Pinpoint the cell where the given text exists, returning its [x, y] midpoint coordinate. 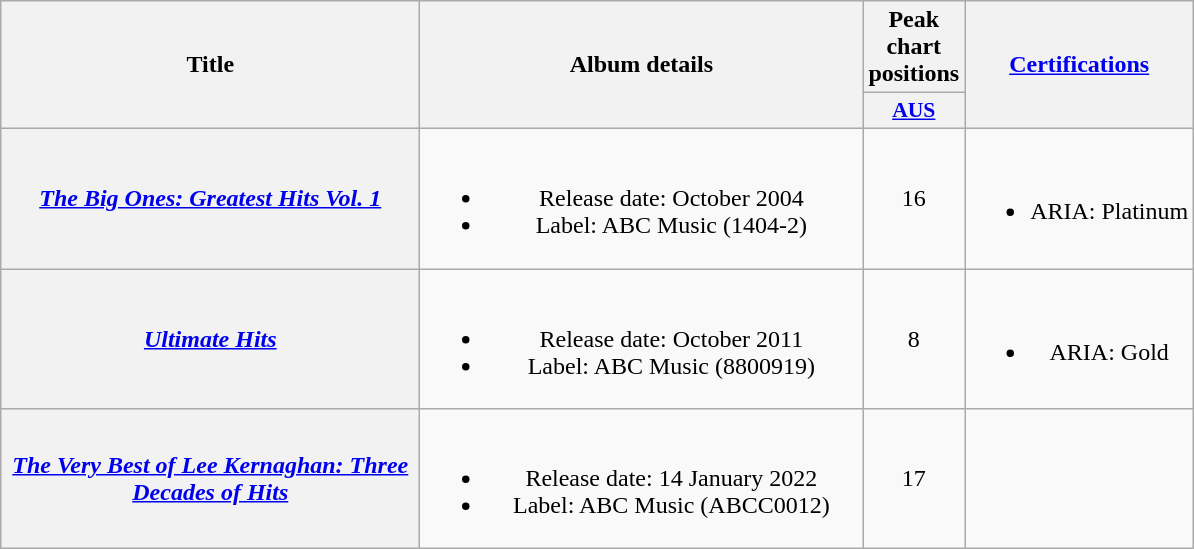
Title [210, 65]
Release date: October 2004Label: ABC Music (1404-2) [642, 198]
ARIA: Gold [1080, 338]
Release date: 14 January 2022Label: ABC Music (ABCC0012) [642, 479]
8 [914, 338]
Ultimate Hits [210, 338]
Peak chart positions [914, 47]
Album details [642, 65]
Release date: October 2011Label: ABC Music (8800919) [642, 338]
The Very Best of Lee Kernaghan: Three Decades of Hits [210, 479]
The Big Ones: Greatest Hits Vol. 1 [210, 198]
17 [914, 479]
16 [914, 198]
AUS [914, 111]
ARIA: Platinum [1080, 198]
Certifications [1080, 65]
